Pinpoint the cell where the given text exists, returning its [x, y] midpoint coordinate. 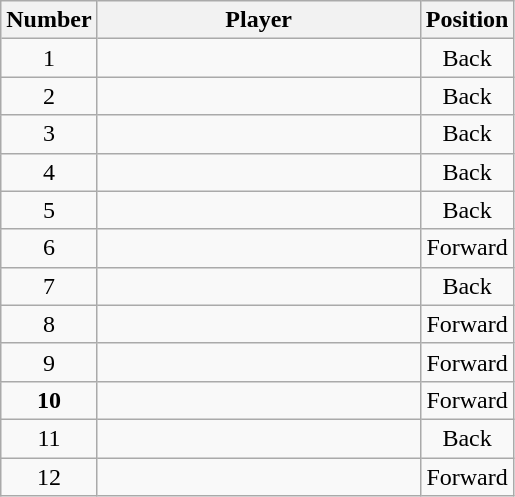
1 [49, 58]
12 [49, 477]
9 [49, 362]
4 [49, 172]
3 [49, 134]
5 [49, 210]
10 [49, 400]
8 [49, 324]
2 [49, 96]
7 [49, 286]
6 [49, 248]
Position [467, 20]
Number [49, 20]
Player [258, 20]
11 [49, 438]
